Locate the cell with the specified text and output its [X, Y] center coordinate. 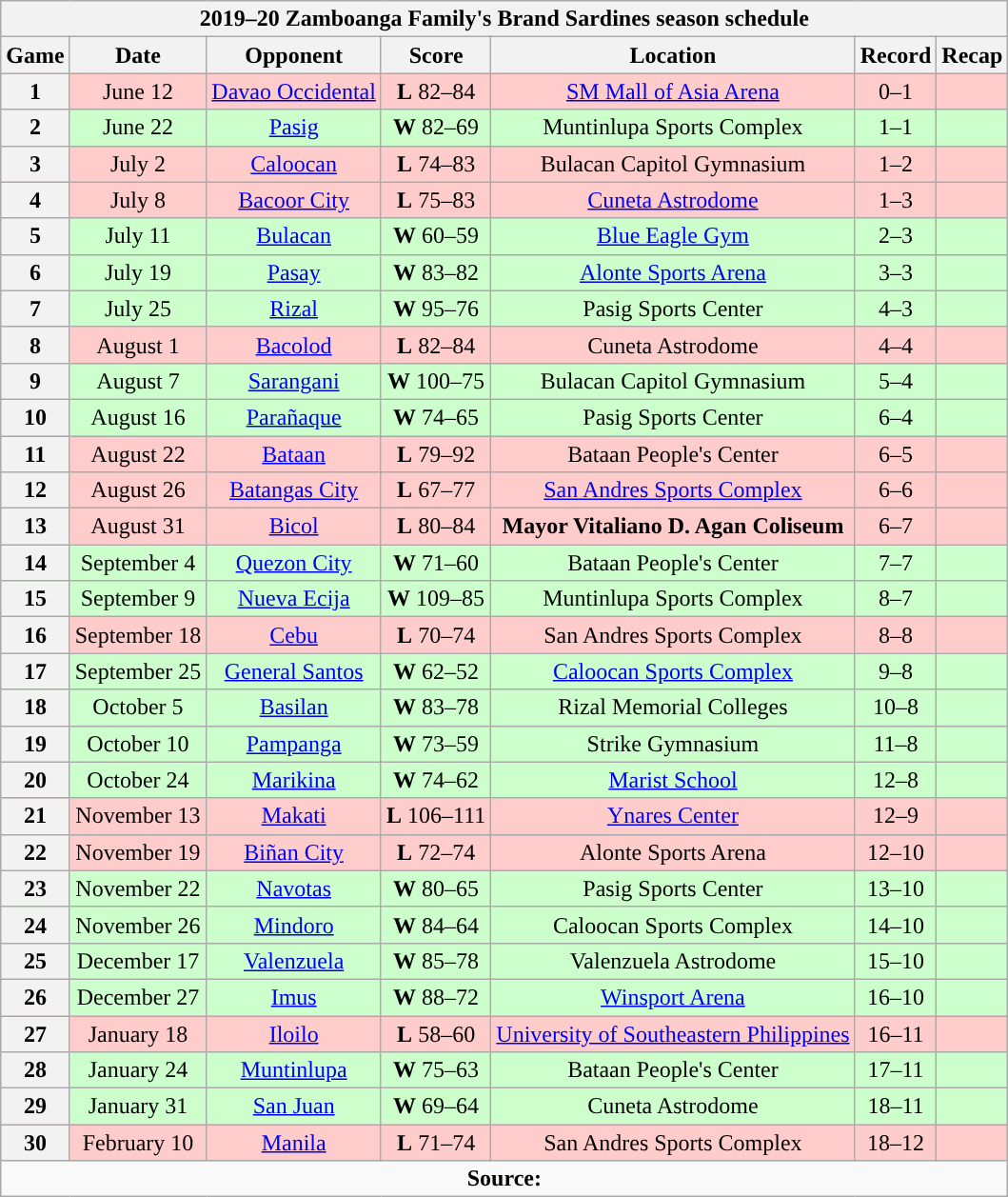
6–4 [896, 417]
4–3 [896, 309]
10–8 [896, 708]
W 84–64 [436, 925]
August 26 [138, 490]
12–8 [896, 780]
Blue Eagle Gym [673, 236]
Valenzuela Astrodome [673, 961]
16–10 [896, 997]
June 12 [138, 91]
July 19 [138, 272]
July 11 [138, 236]
Rizal [294, 309]
2 [35, 128]
Imus [294, 997]
Cebu [294, 635]
9 [35, 381]
6–5 [896, 454]
2–3 [896, 236]
W 69–64 [436, 1107]
5–4 [896, 381]
Location [673, 55]
August 1 [138, 345]
Strike Gymnasium [673, 744]
June 22 [138, 128]
September 18 [138, 635]
3–3 [896, 272]
1 [35, 91]
26 [35, 997]
October 10 [138, 744]
Bacoor City [294, 200]
6–7 [896, 527]
8 [35, 345]
Opponent [294, 55]
3 [35, 164]
11 [35, 454]
General Santos [294, 671]
4–4 [896, 345]
July 2 [138, 164]
November 19 [138, 852]
8–7 [896, 599]
W 74–65 [436, 417]
Marist School [673, 780]
12 [35, 490]
14–10 [896, 925]
W 88–72 [436, 997]
August 16 [138, 417]
1–1 [896, 128]
29 [35, 1107]
Score [436, 55]
Mayor Vitaliano D. Agan Coliseum [673, 527]
Source: [504, 1179]
August 22 [138, 454]
9–8 [896, 671]
SM Mall of Asia Arena [673, 91]
12–10 [896, 852]
Game [35, 55]
L 79–92 [436, 454]
6–6 [896, 490]
1–3 [896, 200]
L 74–83 [436, 164]
L 71–74 [436, 1143]
Davao Occidental [294, 91]
Winsport Arena [673, 997]
19 [35, 744]
16–11 [896, 1033]
Sarangani [294, 381]
December 27 [138, 997]
17 [35, 671]
Record [896, 55]
5 [35, 236]
October 5 [138, 708]
18–11 [896, 1107]
July 25 [138, 309]
W 75–63 [436, 1070]
17–11 [896, 1070]
L 72–74 [436, 852]
January 24 [138, 1070]
Recap [973, 55]
Date [138, 55]
Pampanga [294, 744]
Bacolod [294, 345]
15–10 [896, 961]
27 [35, 1033]
L 67–77 [436, 490]
Bicol [294, 527]
San Juan [294, 1107]
14 [35, 563]
September 4 [138, 563]
September 25 [138, 671]
W 83–78 [436, 708]
W 83–82 [436, 272]
Nueva Ecija [294, 599]
University of Southeastern Philippines [673, 1033]
November 13 [138, 816]
Ynares Center [673, 816]
12–9 [896, 816]
24 [35, 925]
6 [35, 272]
Biñan City [294, 852]
Valenzuela [294, 961]
7 [35, 309]
W 60–59 [436, 236]
Marikina [294, 780]
L 106–111 [436, 816]
Iloilo [294, 1033]
Quezon City [294, 563]
W 85–78 [436, 961]
21 [35, 816]
13–10 [896, 888]
January 31 [138, 1107]
25 [35, 961]
7–7 [896, 563]
L 80–84 [436, 527]
Manila [294, 1143]
Batangas City [294, 490]
13 [35, 527]
2019–20 Zamboanga Family's Brand Sardines season schedule [504, 19]
Mindoro [294, 925]
10 [35, 417]
W 82–69 [436, 128]
W 62–52 [436, 671]
Muntinlupa [294, 1070]
L 58–60 [436, 1033]
18–12 [896, 1143]
W 74–62 [436, 780]
W 80–65 [436, 888]
8–8 [896, 635]
18 [35, 708]
15 [35, 599]
Navotas [294, 888]
Pasig [294, 128]
November 22 [138, 888]
W 95–76 [436, 309]
January 18 [138, 1033]
1–2 [896, 164]
December 17 [138, 961]
22 [35, 852]
Parañaque [294, 417]
July 8 [138, 200]
Basilan [294, 708]
23 [35, 888]
4 [35, 200]
20 [35, 780]
September 9 [138, 599]
W 73–59 [436, 744]
W 100–75 [436, 381]
August 7 [138, 381]
Pasay [294, 272]
November 26 [138, 925]
0–1 [896, 91]
11–8 [896, 744]
October 24 [138, 780]
16 [35, 635]
February 10 [138, 1143]
Bataan [294, 454]
Makati [294, 816]
L 75–83 [436, 200]
W 109–85 [436, 599]
L 70–74 [436, 635]
28 [35, 1070]
30 [35, 1143]
August 31 [138, 527]
W 71–60 [436, 563]
Bulacan [294, 236]
Rizal Memorial Colleges [673, 708]
Caloocan [294, 164]
